Detect which cell encompasses the target text, then output its (x, y) center coordinate. 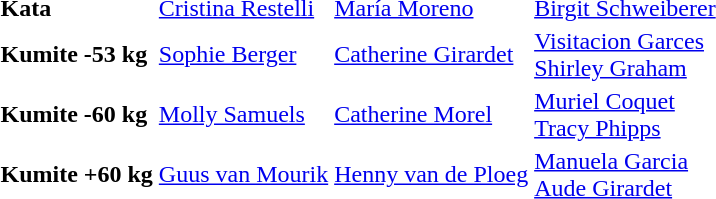
Catherine Morel (432, 114)
Sophie Berger (243, 54)
Catherine Girardet (432, 54)
Molly Samuels (243, 114)
